Pinpoint the cell where the given text exists, returning its [X, Y] midpoint coordinate. 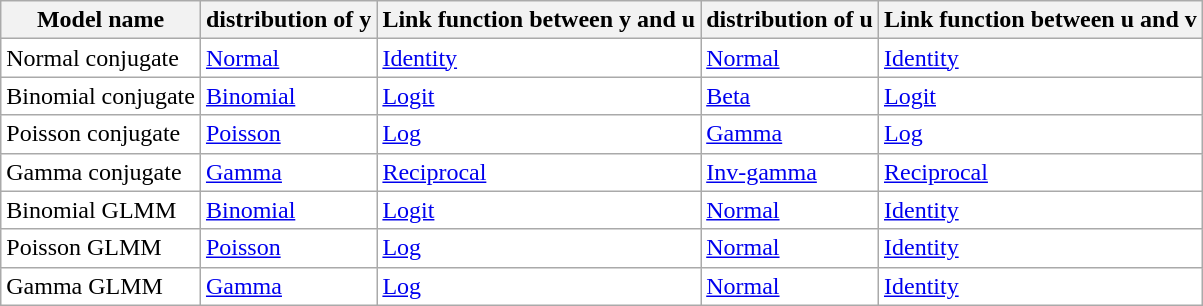
Model name [101, 20]
Beta [790, 96]
distribution of u [790, 20]
Binomial conjugate [101, 96]
Poisson GLMM [101, 248]
Binomial GLMM [101, 210]
Gamma conjugate [101, 172]
Inv-gamma [790, 172]
Normal conjugate [101, 58]
Link function between y and u [539, 20]
Gamma GLMM [101, 286]
distribution of y [288, 20]
Poisson conjugate [101, 134]
Link function between u and v [1040, 20]
